Scan for the cell matching the given text and deliver its (x, y) coordinate at center. 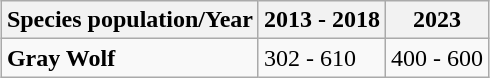
400 - 600 (438, 58)
Species population/Year (130, 20)
Gray Wolf (130, 58)
2013 - 2018 (322, 20)
302 - 610 (322, 58)
2023 (438, 20)
